Provide the [x, y] coordinate of the cell's center where the given text is located.  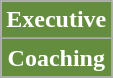
Coaching [56, 58]
Executive [56, 20]
